Locate the cell with the specified text and output its (X, Y) center coordinate. 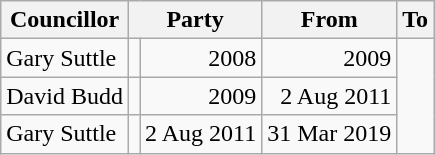
2008 (201, 58)
31 Mar 2019 (330, 134)
David Budd (65, 96)
To (416, 20)
Councillor (65, 20)
Party (194, 20)
From (330, 20)
